Identify which cell holds the provided text, then report its (x, y) central coordinate. 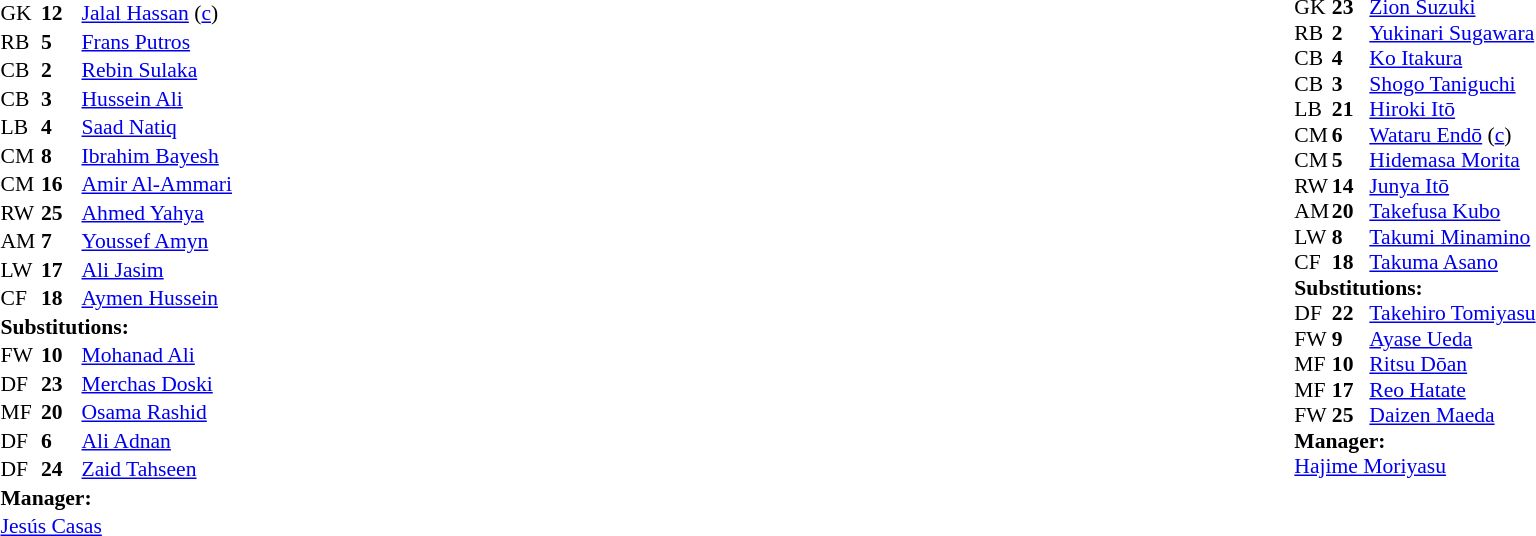
Hidemasa Morita (1452, 161)
16 (60, 185)
Rebin Sulaka (157, 71)
Takuma Asano (1452, 263)
Mohanad Ali (157, 355)
Saad Natiq (157, 127)
Ritsu Dōan (1452, 365)
Hajime Moriyasu (1414, 467)
Hussein Ali (157, 99)
Takumi Minamino (1452, 237)
Frans Putros (157, 42)
22 (1351, 313)
Shogo Taniguchi (1452, 84)
Wataru Endō (c) (1452, 135)
Yukinari Sugawara (1452, 33)
Merchas Doski (157, 384)
Takefusa Kubo (1452, 211)
23 (60, 384)
Osama Rashid (157, 413)
Daizen Maeda (1452, 415)
Ahmed Yahya (157, 213)
GK (19, 13)
7 (60, 241)
Ibrahim Bayesh (157, 156)
Takehiro Tomiyasu (1452, 313)
Jalal Hassan (c) (157, 13)
Zaid Tahseen (157, 469)
Junya Itō (1452, 186)
12 (60, 13)
Youssef Amyn (157, 241)
14 (1351, 186)
9 (1351, 339)
24 (60, 469)
Aymen Hussein (157, 299)
Hiroki Itō (1452, 109)
Ali Jasim (157, 270)
Reo Hatate (1452, 390)
21 (1351, 109)
Ayase Ueda (1452, 339)
Amir Al-Ammari (157, 185)
Ko Itakura (1452, 59)
Ali Adnan (157, 441)
